Capture the cell that displays the provided text and extract its [x, y] central coordinate. 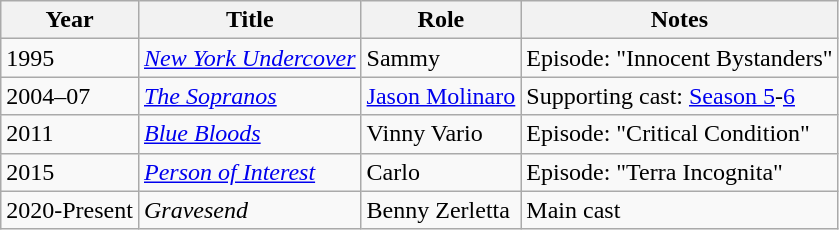
Benny Zerletta [441, 210]
1995 [70, 58]
Vinny Vario [441, 134]
Year [70, 20]
Blue Bloods [250, 134]
Episode: "Innocent Bystanders" [680, 58]
Episode: "Critical Condition" [680, 134]
2020-Present [70, 210]
The Sopranos [250, 96]
Title [250, 20]
Supporting cast: Season 5-6 [680, 96]
Role [441, 20]
2004–07 [70, 96]
Carlo [441, 172]
2015 [70, 172]
Episode: "Terra Incognita" [680, 172]
2011 [70, 134]
Sammy [441, 58]
Gravesend [250, 210]
Main cast [680, 210]
New York Undercover [250, 58]
Person of Interest [250, 172]
Notes [680, 20]
Jason Molinaro [441, 96]
